Detect which cell encompasses the target text, then output its [x, y] center coordinate. 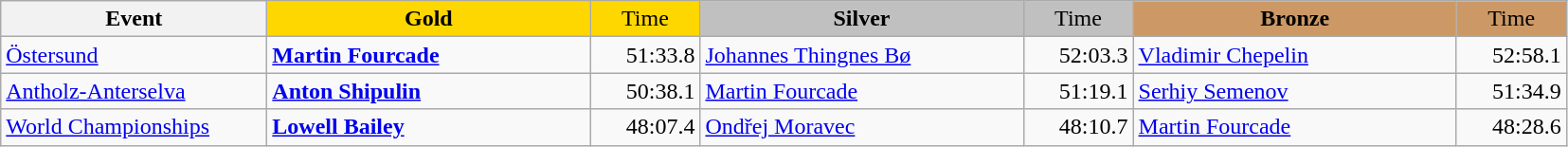
48:07.4 [645, 127]
48:10.7 [1078, 127]
48:28.6 [1511, 127]
Silver [862, 19]
Anton Shipulin [428, 91]
Vladimir Chepelin [1294, 55]
50:38.1 [645, 91]
Östersund [135, 55]
51:19.1 [1078, 91]
Event [135, 19]
52:58.1 [1511, 55]
52:03.3 [1078, 55]
Antholz-Anterselva [135, 91]
51:33.8 [645, 55]
World Championships [135, 127]
Ondřej Moravec [862, 127]
51:34.9 [1511, 91]
Serhiy Semenov [1294, 91]
Bronze [1294, 19]
Johannes Thingnes Bø [862, 55]
Gold [428, 19]
Lowell Bailey [428, 127]
